Extract the [x, y] coordinate from the center of the cell holding the provided text.  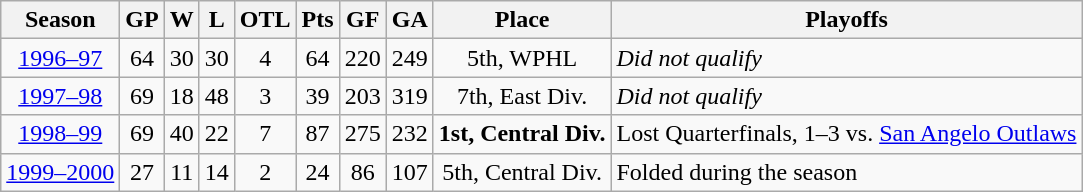
5th, WPHL [522, 58]
GP [142, 20]
Folded during the season [846, 172]
Playoffs [846, 20]
40 [182, 134]
GA [410, 20]
4 [265, 58]
22 [216, 134]
3 [265, 96]
24 [318, 172]
2 [265, 172]
Season [60, 20]
232 [410, 134]
107 [410, 172]
11 [182, 172]
27 [142, 172]
1997–98 [60, 96]
220 [362, 58]
18 [182, 96]
86 [362, 172]
1996–97 [60, 58]
203 [362, 96]
1st, Central Div. [522, 134]
OTL [265, 20]
Lost Quarterfinals, 1–3 vs. San Angelo Outlaws [846, 134]
5th, Central Div. [522, 172]
48 [216, 96]
275 [362, 134]
319 [410, 96]
Pts [318, 20]
249 [410, 58]
39 [318, 96]
L [216, 20]
1999–2000 [60, 172]
Place [522, 20]
1998–99 [60, 134]
87 [318, 134]
7 [265, 134]
GF [362, 20]
14 [216, 172]
W [182, 20]
7th, East Div. [522, 96]
